Extract the (x, y) coordinate from the center of the cell holding the provided text.  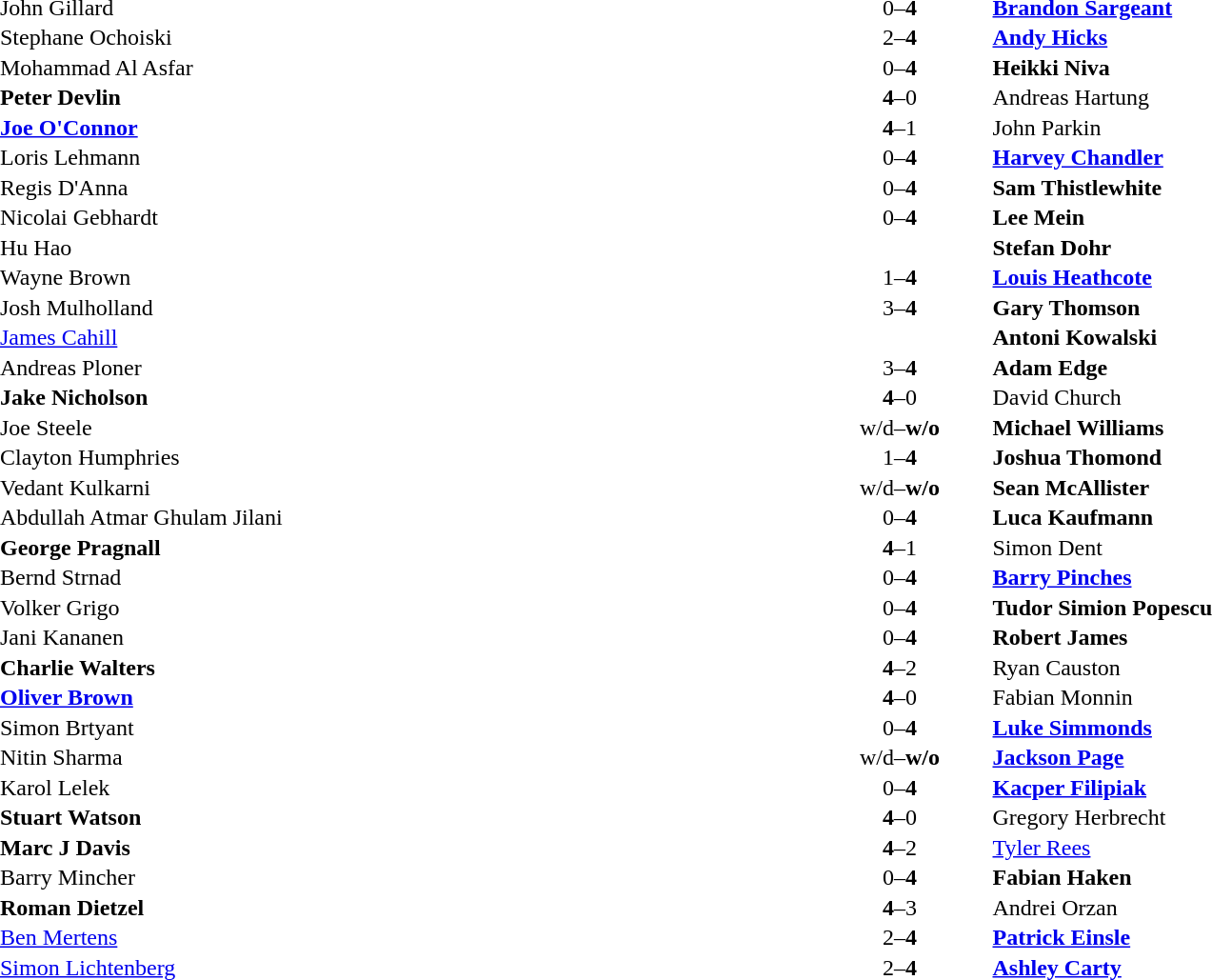
4–3 (899, 908)
